Capture the cell that displays the provided text and extract its (X, Y) central coordinate. 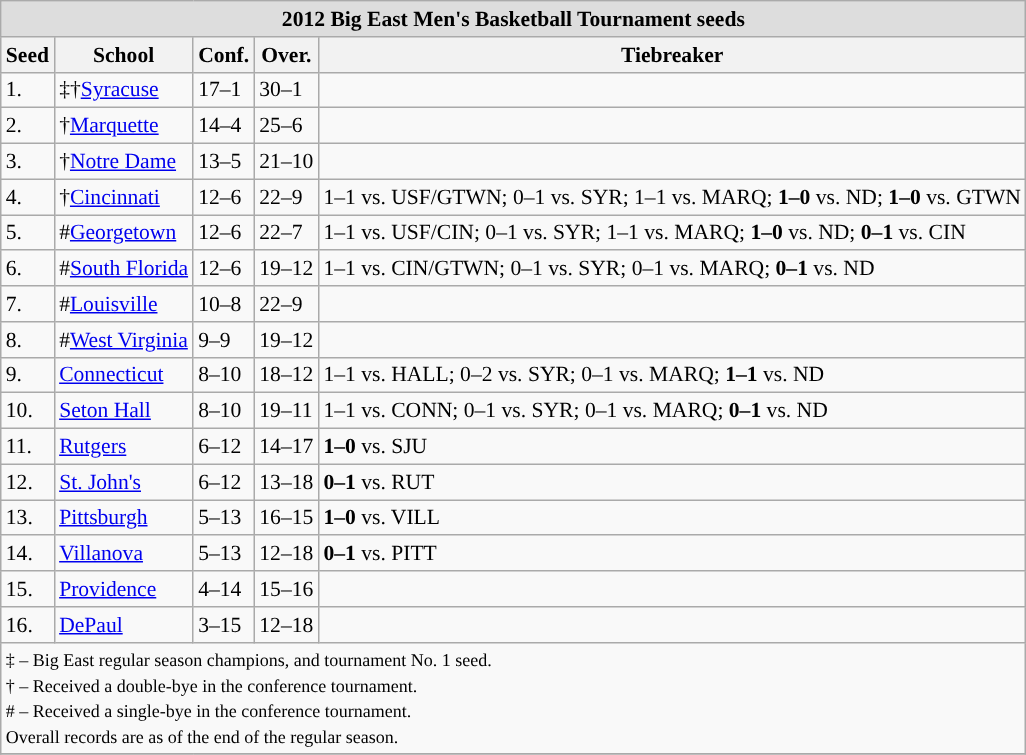
7. (28, 304)
#West Virginia (124, 340)
13–18 (286, 482)
4–14 (224, 589)
6. (28, 269)
1. (28, 90)
11. (28, 447)
15. (28, 589)
8. (28, 340)
1–0 vs. SJU (672, 447)
Villanova (124, 554)
Tiebreaker (672, 55)
†Cincinnati (124, 197)
9–9 (224, 340)
14–4 (224, 126)
1–1 vs. USF/GTWN; 0–1 vs. SYR; 1–1 vs. MARQ; 1–0 vs. ND; 1–0 vs. GTWN (672, 197)
3. (28, 162)
1–1 vs. HALL; 0–2 vs. SYR; 0–1 vs. MARQ; 1–1 vs. ND (672, 375)
15–16 (286, 589)
1–1 vs. CONN; 0–1 vs. SYR; 0–1 vs. MARQ; 0–1 vs. ND (672, 411)
3–15 (224, 625)
†Marquette (124, 126)
Conf. (224, 55)
16. (28, 625)
18–12 (286, 375)
4. (28, 197)
Over. (286, 55)
School (124, 55)
#South Florida (124, 269)
22–7 (286, 233)
Providence (124, 589)
10. (28, 411)
2. (28, 126)
0–1 vs. RUT (672, 482)
Pittsburgh (124, 518)
30–1 (286, 90)
†Notre Dame (124, 162)
DePaul (124, 625)
#Georgetown (124, 233)
13. (28, 518)
14–17 (286, 447)
17–1 (224, 90)
12. (28, 482)
25–6 (286, 126)
1–0 vs. VILL (672, 518)
10–8 (224, 304)
2012 Big East Men's Basketball Tournament seeds (514, 19)
1–1 vs. CIN/GTWN; 0–1 vs. SYR; 0–1 vs. MARQ; 0–1 vs. ND (672, 269)
1–1 vs. USF/CIN; 0–1 vs. SYR; 1–1 vs. MARQ; 1–0 vs. ND; 0–1 vs. CIN (672, 233)
Seton Hall (124, 411)
Seed (28, 55)
14. (28, 554)
21–10 (286, 162)
16–15 (286, 518)
0–1 vs. PITT (672, 554)
#Louisville (124, 304)
5. (28, 233)
Connecticut (124, 375)
13–5 (224, 162)
St. John's (124, 482)
19–11 (286, 411)
9. (28, 375)
‡†Syracuse (124, 90)
Rutgers (124, 447)
